Detect which cell encompasses the target text, then output its [x, y] center coordinate. 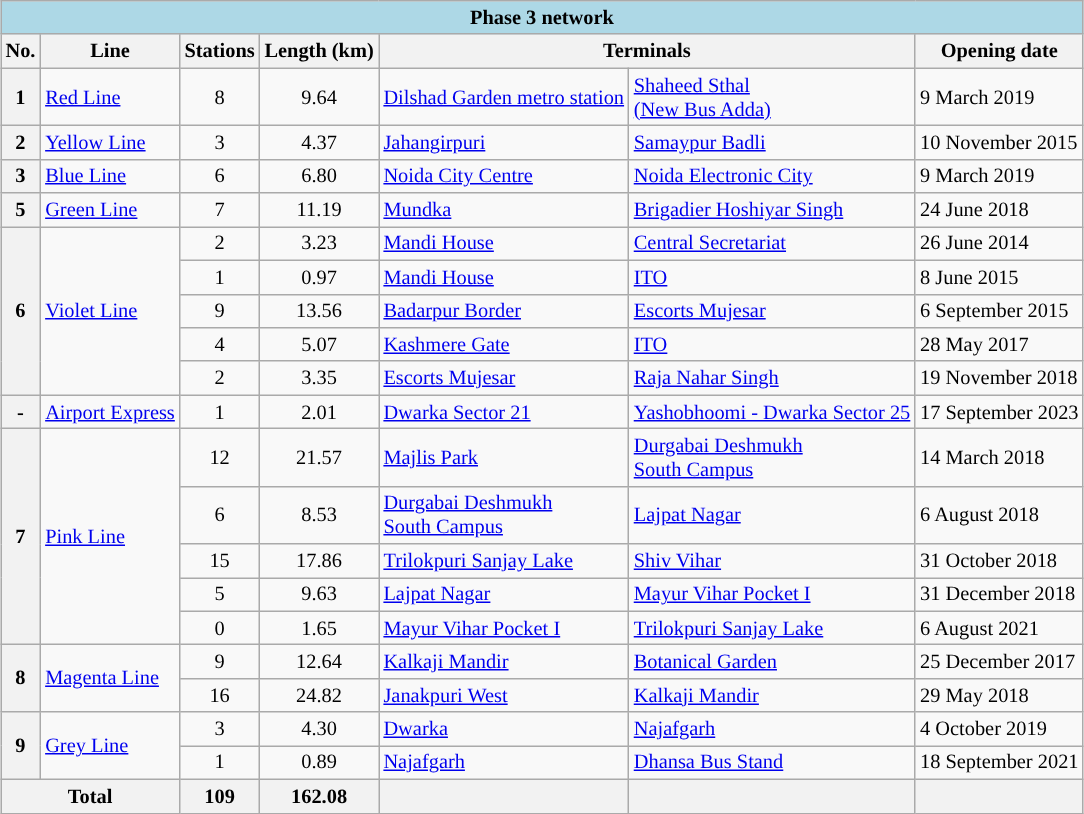
6 September 2015 [999, 311]
15 [220, 561]
Total [90, 797]
3.35 [320, 378]
3.23 [320, 244]
Shiv Vihar [772, 561]
Badarpur Border [504, 311]
8 June 2015 [999, 277]
Brigadier Hoshiyar Singh [772, 210]
Yellow Line [110, 143]
Kashmere Gate [504, 345]
4.37 [320, 143]
6 August 2018 [999, 515]
Janakpuri West [504, 696]
Line [110, 51]
31 December 2018 [999, 595]
Terminals [648, 51]
5.07 [320, 345]
Dwarka Sector 21 [504, 412]
12.64 [320, 662]
4 October 2019 [999, 729]
Dhansa Bus Stand [772, 763]
Red Line [110, 97]
17 September 2023 [999, 412]
28 May 2017 [999, 345]
0 [220, 628]
109 [220, 797]
Dwarka [504, 729]
19 November 2018 [999, 378]
Phase 3 network [542, 18]
Noida City Centre [504, 176]
Shaheed Sthal(New Bus Adda) [772, 97]
18 September 2021 [999, 763]
Length (km) [320, 51]
31 October 2018 [999, 561]
16 [220, 696]
Pink Line [110, 537]
2.01 [320, 412]
Violet Line [110, 311]
6 August 2021 [999, 628]
162.08 [320, 797]
Dilshad Garden metro station [504, 97]
- [21, 412]
21.57 [320, 458]
13.56 [320, 311]
11.19 [320, 210]
0.97 [320, 277]
12 [220, 458]
25 December 2017 [999, 662]
Stations [220, 51]
Noida Electronic City [772, 176]
29 May 2018 [999, 696]
Green Line [110, 210]
4.30 [320, 729]
Jahangirpuri [504, 143]
Airport Express [110, 412]
0.89 [320, 763]
Grey Line [110, 746]
No. [21, 51]
Samaypur Badli [772, 143]
Mundka [504, 210]
Raja Nahar Singh [772, 378]
10 November 2015 [999, 143]
9.63 [320, 595]
17.86 [320, 561]
24.82 [320, 696]
1.65 [320, 628]
9.64 [320, 97]
Botanical Garden [772, 662]
8.53 [320, 515]
Yashobhoomi - Dwarka Sector 25 [772, 412]
4 [220, 345]
Opening date [999, 51]
Central Secretariat [772, 244]
26 June 2014 [999, 244]
Magenta Line [110, 678]
14 March 2018 [999, 458]
Blue Line [110, 176]
24 June 2018 [999, 210]
Majlis Park [504, 458]
6.80 [320, 176]
